Return the [x, y] coordinate for the center point of the cell that contains the specified text.  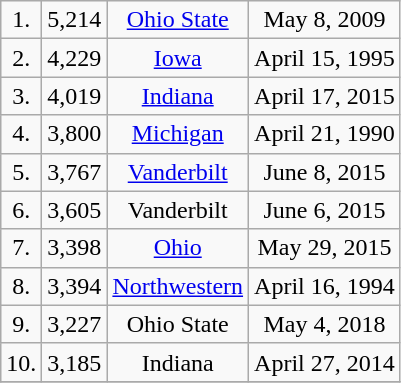
6. [22, 210]
8. [22, 286]
May 29, 2015 [325, 248]
April 15, 1995 [325, 58]
4,019 [74, 96]
June 6, 2015 [325, 210]
4. [22, 134]
3,398 [74, 248]
April 21, 1990 [325, 134]
Michigan [178, 134]
5,214 [74, 20]
April 17, 2015 [325, 96]
Iowa [178, 58]
5. [22, 172]
May 8, 2009 [325, 20]
1. [22, 20]
Northwestern [178, 286]
3. [22, 96]
April 16, 1994 [325, 286]
4,229 [74, 58]
3,185 [74, 362]
3,767 [74, 172]
3,394 [74, 286]
3,605 [74, 210]
3,227 [74, 324]
Ohio [178, 248]
7. [22, 248]
2. [22, 58]
9. [22, 324]
10. [22, 362]
May 4, 2018 [325, 324]
April 27, 2014 [325, 362]
3,800 [74, 134]
June 8, 2015 [325, 172]
